Find where the given text appears and provide that cell's center as [x, y] coordinate. 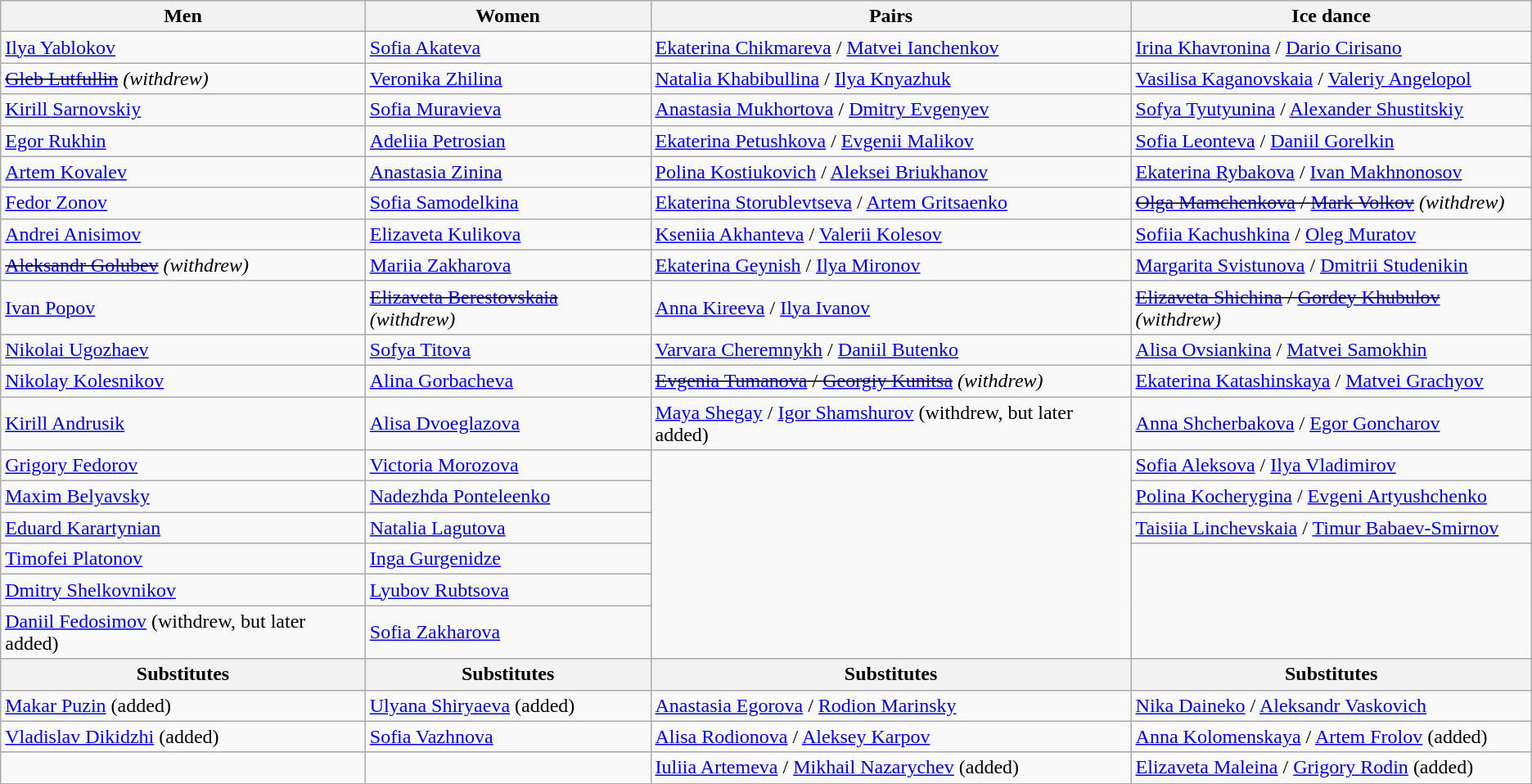
Ivan Popov [183, 308]
Maya Shegay / Igor Shamshurov (withdrew, but later added) [890, 422]
Ekaterina Chikmareva / Matvei Ianchenkov [890, 47]
Kirill Andrusik [183, 422]
Inga Gurgenidze [507, 559]
Mariia Zakharova [507, 265]
Anastasia Zinina [507, 172]
Sofia Vazhnova [507, 737]
Nikolai Ugozhaev [183, 349]
Grigory Fedorov [183, 466]
Iuliia Artemeva / Mikhail Nazarychev (added) [890, 768]
Alisa Dvoeglazova [507, 422]
Ice dance [1331, 16]
Sofia Aleksova / Ilya Vladimirov [1331, 466]
Elizaveta Berestovskaia (withdrew) [507, 308]
Vladislav Dikidzhi (added) [183, 737]
Nika Daineko / Aleksandr Vaskovich [1331, 705]
Sofia Zakharova [507, 632]
Sofya Titova [507, 349]
Ulyana Shiryaeva (added) [507, 705]
Veronika Zhilina [507, 79]
Timofei Platonov [183, 559]
Ekaterina Rybakova / Ivan Makhnonosov [1331, 172]
Polina Kocherygina / Evgeni Artyushchenko [1331, 497]
Dmitry Shelkovnikov [183, 590]
Maxim Belyavsky [183, 497]
Adeliia Petrosian [507, 141]
Andrei Anisimov [183, 234]
Ekaterina Petushkova / Evgenii Malikov [890, 141]
Kseniia Akhanteva / Valerii Kolesov [890, 234]
Margarita Svistunova / Dmitrii Studenikin [1331, 265]
Aleksandr Golubev (withdrew) [183, 265]
Daniil Fedosimov (withdrew, but later added) [183, 632]
Sofya Tyutyunina / Alexander Shustitskiy [1331, 110]
Makar Puzin (added) [183, 705]
Anna Kolomenskaya / Artem Frolov (added) [1331, 737]
Anna Shcherbakova / Egor Goncharov [1331, 422]
Men [183, 16]
Kirill Sarnovskiy [183, 110]
Ilya Yablokov [183, 47]
Evgenia Tumanova / Georgiy Kunitsa (withdrew) [890, 381]
Sofiia Kachushkina / Oleg Muratov [1331, 234]
Olga Mamchenkova / Mark Volkov (withdrew) [1331, 203]
Egor Rukhin [183, 141]
Varvara Cheremnykh / Daniil Butenko [890, 349]
Sofia Muravieva [507, 110]
Alisa Ovsiankina / Matvei Samokhin [1331, 349]
Nikolay Kolesnikov [183, 381]
Alisa Rodionova / Aleksey Karpov [890, 737]
Sofia Samodelkina [507, 203]
Anastasia Mukhortova / Dmitry Evgenyev [890, 110]
Anastasia Egorova / Rodion Marinsky [890, 705]
Natalia Khabibullina / Ilya Knyazhuk [890, 79]
Vasilisa Kaganovskaia / Valeriy Angelopol [1331, 79]
Natalia Lagutova [507, 528]
Sofia Akateva [507, 47]
Victoria Morozova [507, 466]
Pairs [890, 16]
Ekaterina Storublevtseva / Artem Gritsaenko [890, 203]
Ekaterina Geynish / Ilya Mironov [890, 265]
Nadezhda Ponteleenko [507, 497]
Polina Kostiukovich / Aleksei Briukhanov [890, 172]
Elizaveta Kulikova [507, 234]
Fedor Zonov [183, 203]
Sofia Leonteva / Daniil Gorelkin [1331, 141]
Elizaveta Maleina / Grigory Rodin (added) [1331, 768]
Elizaveta Shichina / Gordey Khubulov (withdrew) [1331, 308]
Women [507, 16]
Anna Kireeva / Ilya Ivanov [890, 308]
Alina Gorbacheva [507, 381]
Gleb Lutfullin (withdrew) [183, 79]
Eduard Karartynian [183, 528]
Artem Kovalev [183, 172]
Irina Khavronina / Dario Cirisano [1331, 47]
Lyubov Rubtsova [507, 590]
Taisiia Linchevskaia / Timur Babaev-Smirnov [1331, 528]
Ekaterina Katashinskaya / Matvei Grachyov [1331, 381]
